For the text-containing cell, return its midpoint in (x, y) coordinate format. 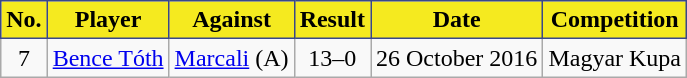
Bence Tóth (108, 58)
Result (332, 20)
Competition (615, 20)
13–0 (332, 58)
Magyar Kupa (615, 58)
Date (456, 20)
Against (232, 20)
Player (108, 20)
26 October 2016 (456, 58)
7 (24, 58)
No. (24, 20)
Marcali (A) (232, 58)
